Return (x, y) of the center of cell containing provided text 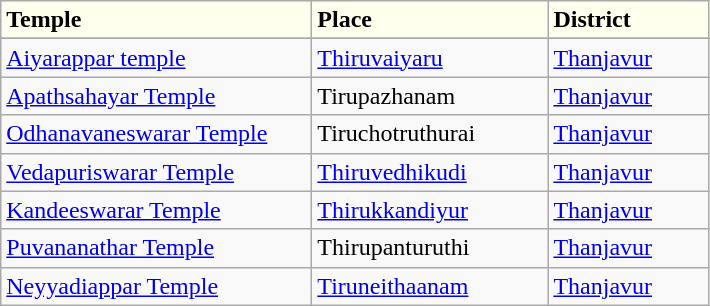
Tiruneithaanam (430, 286)
Tirupazhanam (430, 96)
Temple (156, 20)
Odhanavaneswarar Temple (156, 134)
Tiruchotruthurai (430, 134)
Thirupanturuthi (430, 248)
Neyyadiappar Temple (156, 286)
Thiruvedhikudi (430, 172)
Thirukkandiyur (430, 210)
Place (430, 20)
Puvananathar Temple (156, 248)
Kandeeswarar Temple (156, 210)
Apathsahayar Temple (156, 96)
Thiruvaiyaru (430, 58)
Vedapuriswarar Temple (156, 172)
District (628, 20)
Aiyarappar temple (156, 58)
